Output the [X, Y] coordinate of the center of the cell containing the given text.  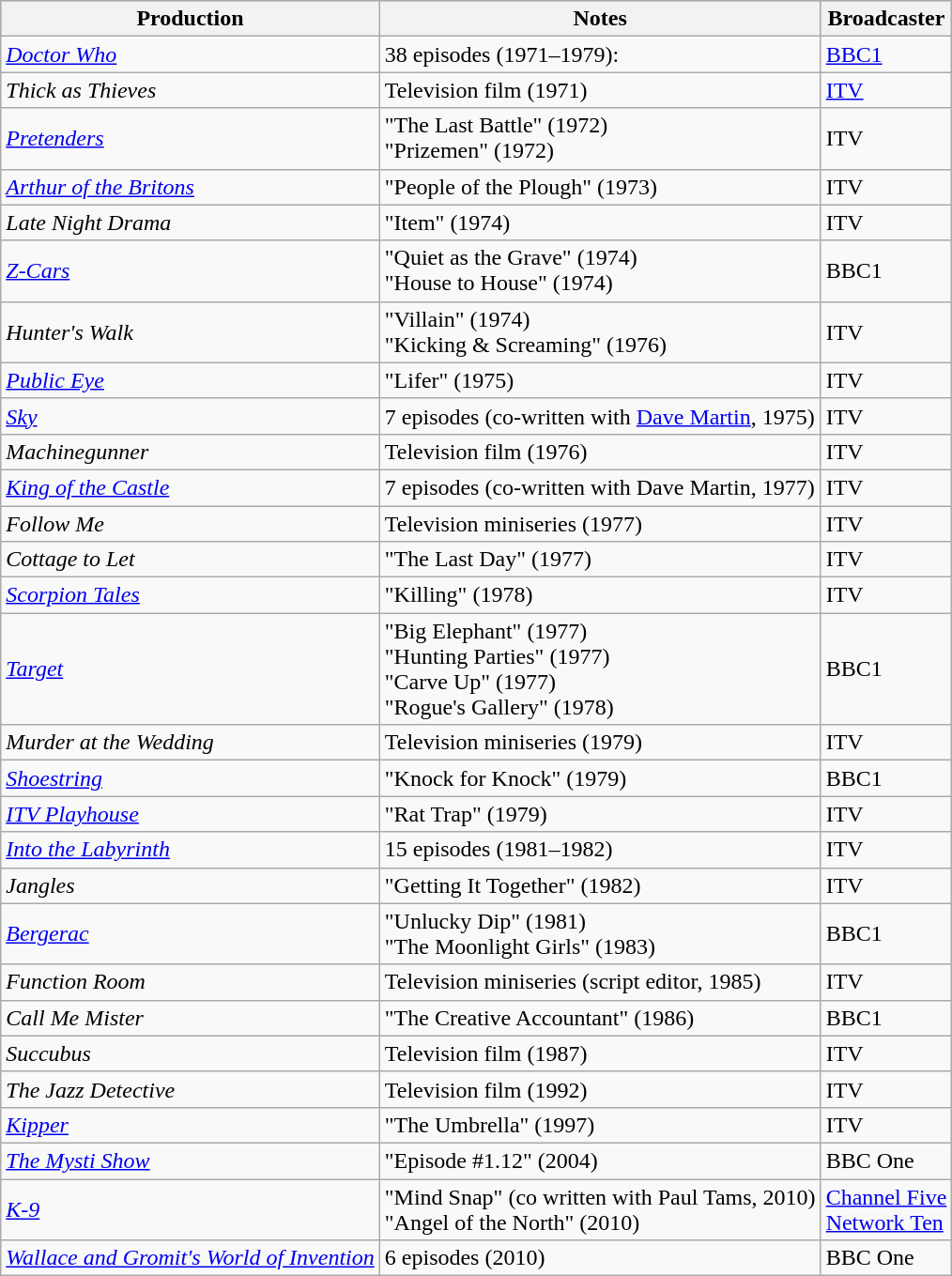
Thick as Thieves [191, 90]
Follow Me [191, 523]
King of the Castle [191, 487]
Shoestring [191, 778]
"Knock for Knock" (1979) [600, 778]
Cottage to Let [191, 560]
Television miniseries (1979) [600, 743]
Function Room [191, 982]
Television film (1971) [600, 90]
Sky [191, 416]
The Jazz Detective [191, 1089]
"Unlucky Dip" (1981)"The Moonlight Girls" (1983) [600, 933]
Into the Labyrinth [191, 850]
Public Eye [191, 380]
Television film (1976) [600, 452]
"Quiet as the Grave" (1974)"House to House" (1974) [600, 270]
"Mind Snap" (co written with Paul Tams, 2010)"Angel of the North" (2010) [600, 1209]
Hunter's Walk [191, 332]
"The Last Day" (1977) [600, 560]
Notes [600, 19]
Television film (1987) [600, 1053]
"Lifer" (1975) [600, 380]
Jangles [191, 885]
ITV Playhouse [191, 814]
K-9 [191, 1209]
"Item" (1974) [600, 223]
Doctor Who [191, 54]
"People of the Plough" (1973) [600, 187]
Television film (1992) [600, 1089]
Bergerac [191, 933]
Call Me Mister [191, 1018]
Succubus [191, 1053]
Target [191, 669]
Broadcaster [886, 19]
Channel FiveNetwork Ten [886, 1209]
6 episodes (2010) [600, 1258]
"Big Elephant" (1977)"Hunting Parties" (1977)"Carve Up" (1977)"Rogue's Gallery" (1978) [600, 669]
"The Umbrella" (1997) [600, 1125]
38 episodes (1971–1979): [600, 54]
Arthur of the Britons [191, 187]
Television miniseries (script editor, 1985) [600, 982]
Murder at the Wedding [191, 743]
Scorpion Tales [191, 595]
Television miniseries (1977) [600, 523]
Z-Cars [191, 270]
"The Last Battle" (1972)"Prizemen" (1972) [600, 139]
"Villain" (1974)"Kicking & Screaming" (1976) [600, 332]
The Mysti Show [191, 1161]
Production [191, 19]
"Rat Trap" (1979) [600, 814]
"Killing" (1978) [600, 595]
Wallace and Gromit's World of Invention [191, 1258]
Pretenders [191, 139]
7 episodes (co-written with Dave Martin, 1975) [600, 416]
"The Creative Accountant" (1986) [600, 1018]
Machinegunner [191, 452]
"Getting It Together" (1982) [600, 885]
Kipper [191, 1125]
Late Night Drama [191, 223]
15 episodes (1981–1982) [600, 850]
"Episode #1.12" (2004) [600, 1161]
7 episodes (co-written with Dave Martin, 1977) [600, 487]
